Locate the cell with the specified text and output its [x, y] center coordinate. 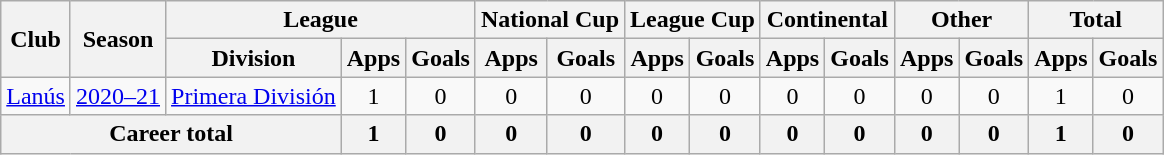
Total [1096, 20]
Division [254, 58]
Primera División [254, 96]
Career total [171, 134]
2020–21 [118, 96]
Lanús [36, 96]
National Cup [550, 20]
Other [961, 20]
League Cup [693, 20]
Club [36, 39]
Season [118, 39]
Continental [827, 20]
League [321, 20]
